Capture the cell that displays the provided text and extract its [x, y] central coordinate. 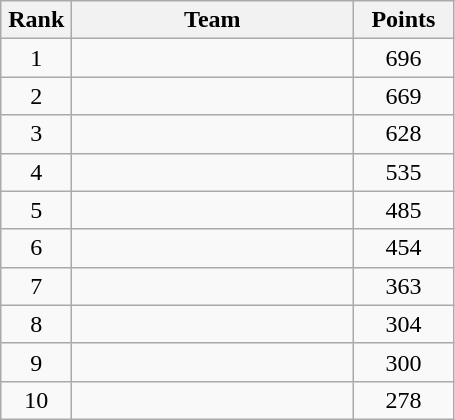
628 [404, 134]
485 [404, 210]
3 [36, 134]
9 [36, 362]
Team [212, 20]
8 [36, 324]
4 [36, 172]
7 [36, 286]
10 [36, 400]
669 [404, 96]
1 [36, 58]
Points [404, 20]
535 [404, 172]
2 [36, 96]
Rank [36, 20]
5 [36, 210]
696 [404, 58]
6 [36, 248]
300 [404, 362]
278 [404, 400]
454 [404, 248]
363 [404, 286]
304 [404, 324]
